Pinpoint the cell where the given text exists, returning its (x, y) midpoint coordinate. 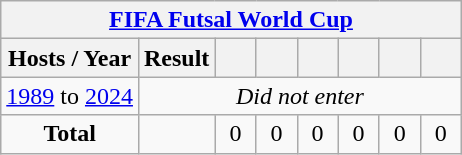
Total (70, 134)
Hosts / Year (70, 58)
FIFA Futsal World Cup (232, 20)
1989 to 2024 (70, 96)
Result (176, 58)
Did not enter (300, 96)
